Scan for the cell matching the given text and deliver its [X, Y] coordinate at center. 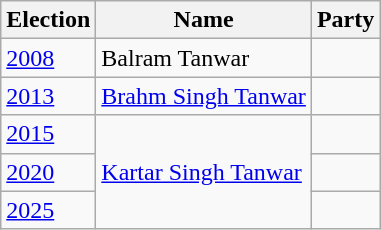
2020 [48, 172]
Party [345, 20]
2025 [48, 210]
Balram Tanwar [204, 58]
Election [48, 20]
2013 [48, 96]
2008 [48, 58]
Name [204, 20]
Kartar Singh Tanwar [204, 172]
Brahm Singh Tanwar [204, 96]
2015 [48, 134]
